Search for the cell housing the specified text and yield its [X, Y] center coordinate. 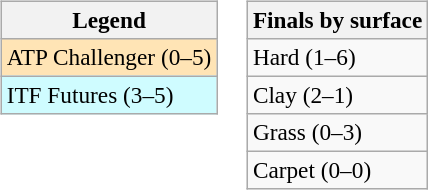
Legend [108, 20]
Finals by surface [337, 20]
ATP Challenger (0–5) [108, 57]
Clay (2–1) [337, 95]
ITF Futures (3–5) [108, 95]
Carpet (0–0) [337, 171]
Hard (1–6) [337, 57]
Grass (0–3) [337, 133]
